Extract the (x, y) coordinate from the center of the cell holding the provided text.  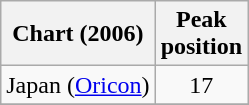
Chart (2006) (78, 34)
Peakposition (201, 34)
17 (201, 85)
Japan (Oricon) (78, 85)
